Provide the [x, y] coordinate of the cell's center where the given text is located.  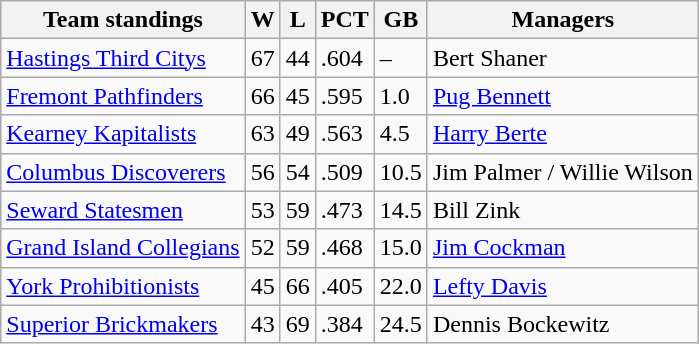
.473 [344, 210]
Jim Cockman [562, 248]
.604 [344, 58]
Kearney Kapitalists [123, 134]
Pug Bennett [562, 96]
4.5 [400, 134]
.595 [344, 96]
– [400, 58]
Harry Berte [562, 134]
Bert Shaner [562, 58]
Columbus Discoverers [123, 172]
24.5 [400, 324]
14.5 [400, 210]
PCT [344, 20]
Managers [562, 20]
56 [262, 172]
.384 [344, 324]
.509 [344, 172]
Superior Brickmakers [123, 324]
W [262, 20]
22.0 [400, 286]
52 [262, 248]
15.0 [400, 248]
.468 [344, 248]
Dennis Bockewitz [562, 324]
Team standings [123, 20]
Jim Palmer / Willie Wilson [562, 172]
GB [400, 20]
.563 [344, 134]
Seward Statesmen [123, 210]
53 [262, 210]
Grand Island Collegians [123, 248]
Hastings Third Citys [123, 58]
43 [262, 324]
.405 [344, 286]
49 [298, 134]
54 [298, 172]
10.5 [400, 172]
63 [262, 134]
Lefty Davis [562, 286]
Fremont Pathfinders [123, 96]
1.0 [400, 96]
Bill Zink [562, 210]
69 [298, 324]
44 [298, 58]
York Prohibitionists [123, 286]
L [298, 20]
67 [262, 58]
